Identify which cell holds the provided text, then report its (X, Y) central coordinate. 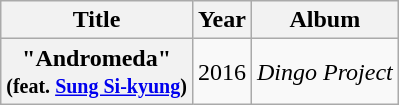
"Andromeda" (feat. Sung Si-kyung) (97, 72)
Year (222, 20)
Title (97, 20)
Album (324, 20)
Dingo Project (324, 72)
2016 (222, 72)
